Identify which cell holds the provided text, then report its (x, y) central coordinate. 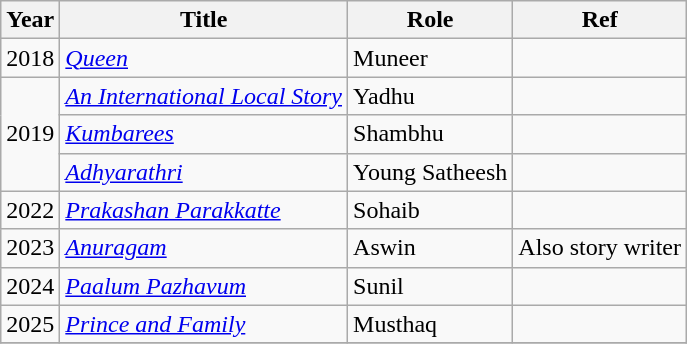
Paalum Pazhavum (204, 286)
Aswin (430, 248)
Muneer (430, 58)
Sunil (430, 286)
Queen (204, 58)
Shambhu (430, 134)
Also story writer (600, 248)
Adhyarathri (204, 172)
Young Satheesh (430, 172)
An International Local Story (204, 96)
2022 (30, 210)
2019 (30, 134)
Title (204, 20)
Prince and Family (204, 324)
Ref (600, 20)
Musthaq (430, 324)
Sohaib (430, 210)
Year (30, 20)
Prakashan Parakkatte (204, 210)
Role (430, 20)
Yadhu (430, 96)
2023 (30, 248)
Anuragam (204, 248)
Kumbarees (204, 134)
2025 (30, 324)
2024 (30, 286)
2018 (30, 58)
